Output the [x, y] coordinate of the center of the cell containing the given text.  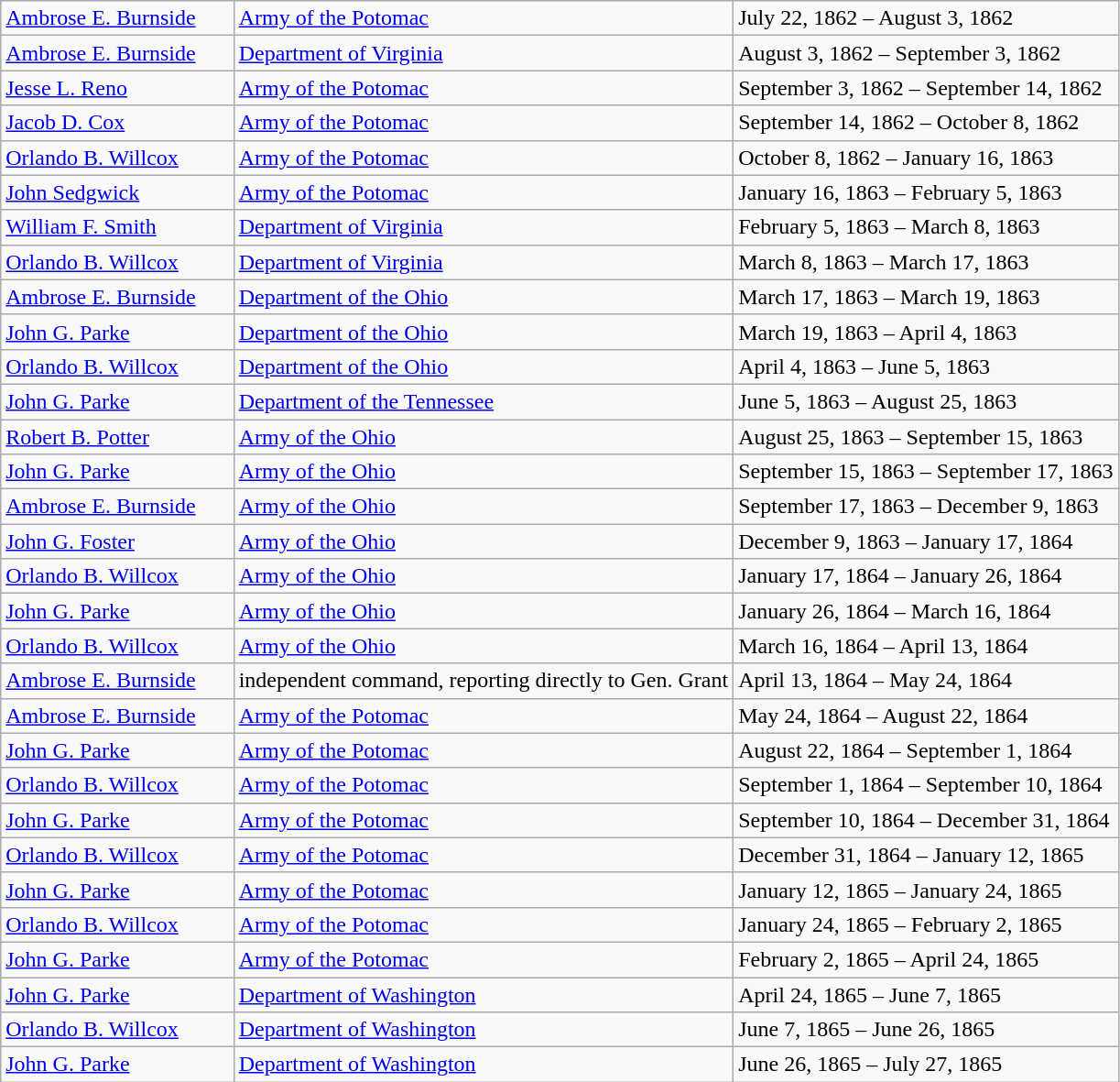
March 8, 1863 – March 17, 1863 [926, 262]
Jacob D. Cox [117, 123]
September 1, 1864 – September 10, 1864 [926, 785]
May 24, 1864 – August 22, 1864 [926, 716]
January 16, 1863 – February 5, 1863 [926, 192]
William F. Smith [117, 227]
John Sedgwick [117, 192]
February 5, 1863 – March 8, 1863 [926, 227]
June 7, 1865 – June 26, 1865 [926, 1030]
September 17, 1863 – December 9, 1863 [926, 507]
February 2, 1865 – April 24, 1865 [926, 959]
Robert B. Potter [117, 437]
independent command, reporting directly to Gen. Grant [484, 681]
April 13, 1864 – May 24, 1864 [926, 681]
July 22, 1862 – August 3, 1862 [926, 18]
December 9, 1863 – January 17, 1864 [926, 541]
June 26, 1865 – July 27, 1865 [926, 1065]
March 19, 1863 – April 4, 1863 [926, 332]
Jesse L. Reno [117, 88]
March 17, 1863 – March 19, 1863 [926, 297]
August 22, 1864 – September 1, 1864 [926, 750]
September 3, 1862 – September 14, 1862 [926, 88]
August 25, 1863 – September 15, 1863 [926, 437]
August 3, 1862 – September 3, 1862 [926, 53]
October 8, 1862 – January 16, 1863 [926, 158]
September 10, 1864 – December 31, 1864 [926, 820]
April 24, 1865 – June 7, 1865 [926, 994]
Department of the Tennessee [484, 401]
June 5, 1863 – August 25, 1863 [926, 401]
January 24, 1865 – February 2, 1865 [926, 924]
September 15, 1863 – September 17, 1863 [926, 472]
March 16, 1864 – April 13, 1864 [926, 646]
John G. Foster [117, 541]
April 4, 1863 – June 5, 1863 [926, 366]
January 26, 1864 – March 16, 1864 [926, 611]
September 14, 1862 – October 8, 1862 [926, 123]
December 31, 1864 – January 12, 1865 [926, 855]
January 12, 1865 – January 24, 1865 [926, 890]
January 17, 1864 – January 26, 1864 [926, 576]
